Determine the (x, y) coordinate at the center of the cell enclosing the given text.  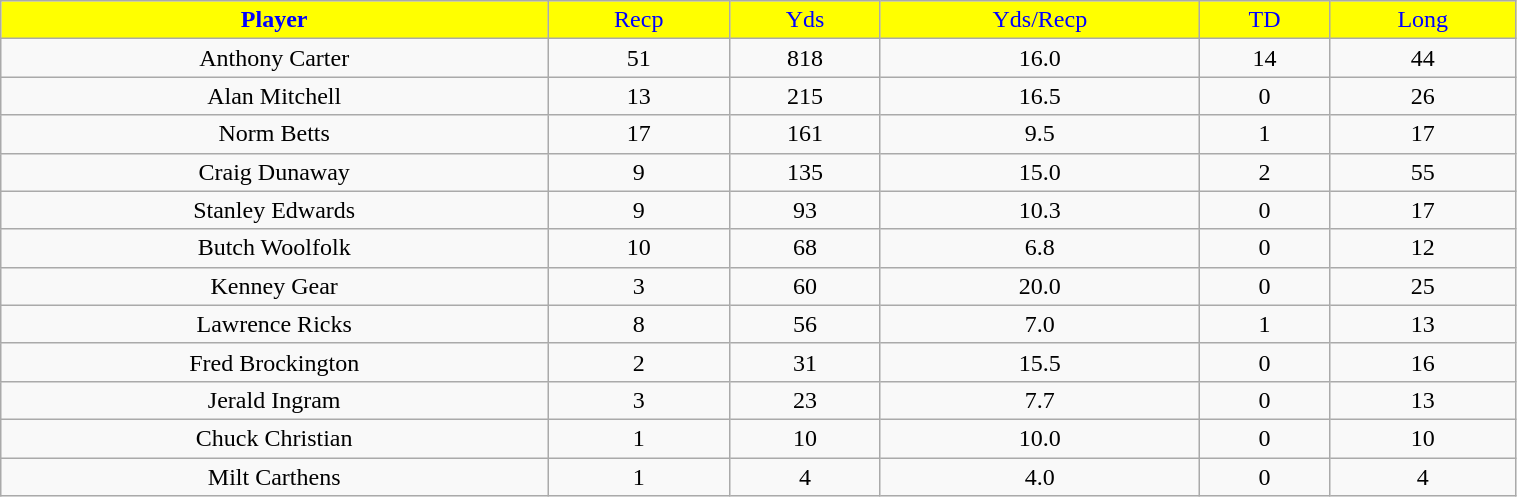
Fred Brockington (274, 362)
10.0 (1040, 438)
16.5 (1040, 96)
15.0 (1040, 172)
55 (1424, 172)
Anthony Carter (274, 58)
215 (805, 96)
23 (805, 400)
Norm Betts (274, 134)
7.0 (1040, 324)
16 (1424, 362)
7.7 (1040, 400)
20.0 (1040, 286)
9.5 (1040, 134)
Kenney Gear (274, 286)
Recp (639, 20)
8 (639, 324)
Butch Woolfolk (274, 248)
12 (1424, 248)
Chuck Christian (274, 438)
135 (805, 172)
15.5 (1040, 362)
161 (805, 134)
26 (1424, 96)
Milt Carthens (274, 477)
818 (805, 58)
44 (1424, 58)
TD (1264, 20)
68 (805, 248)
Jerald Ingram (274, 400)
Alan Mitchell (274, 96)
25 (1424, 286)
Long (1424, 20)
Player (274, 20)
56 (805, 324)
51 (639, 58)
14 (1264, 58)
93 (805, 210)
31 (805, 362)
6.8 (1040, 248)
60 (805, 286)
4.0 (1040, 477)
Lawrence Ricks (274, 324)
16.0 (1040, 58)
Craig Dunaway (274, 172)
Yds (805, 20)
Yds/Recp (1040, 20)
Stanley Edwards (274, 210)
10.3 (1040, 210)
